For the text-containing cell, return its midpoint in (x, y) coordinate format. 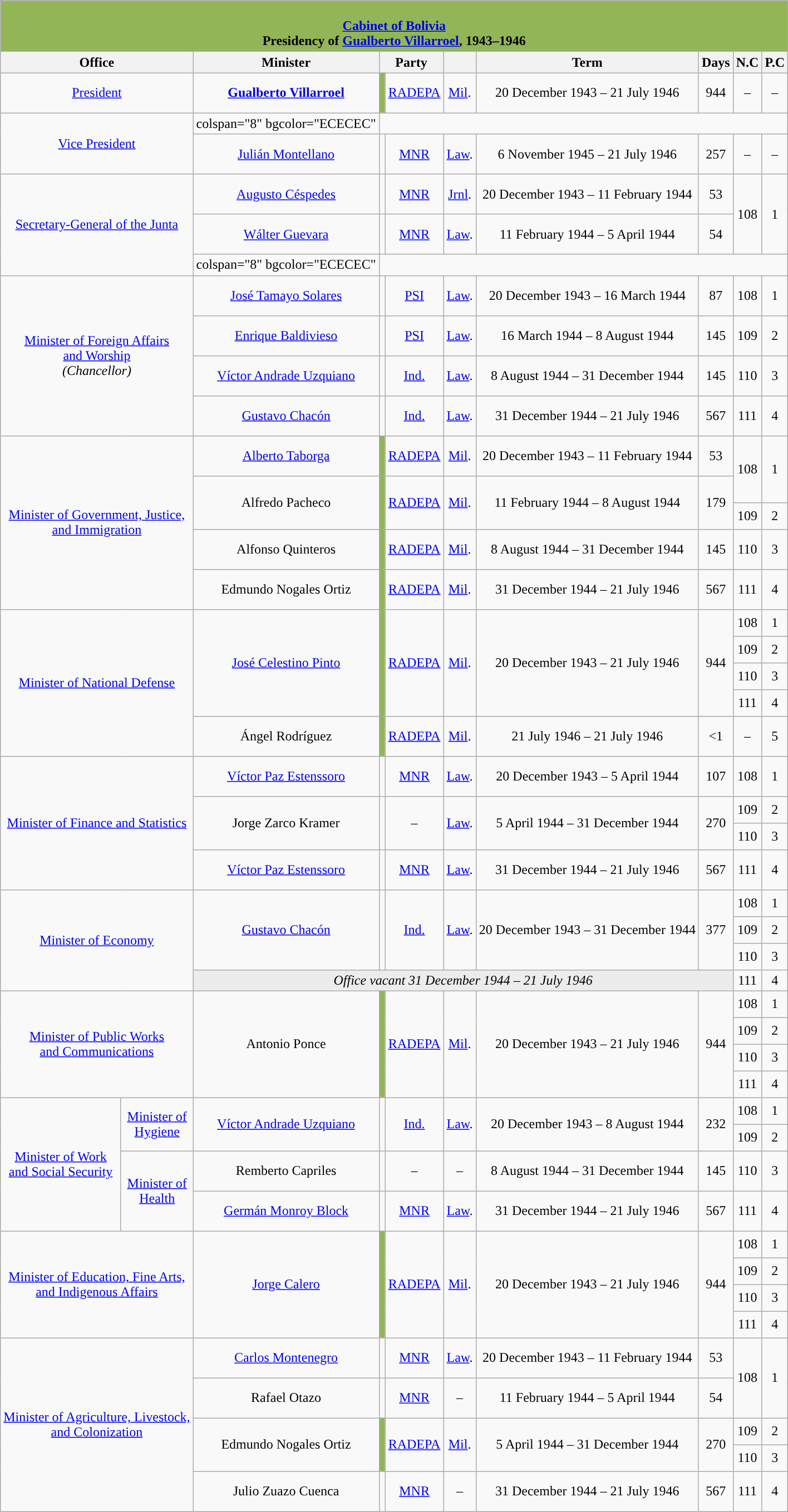
Secretary-General of the Junta (97, 225)
Minister of Economy (97, 940)
232 (716, 1124)
Jorge Calero (286, 1284)
Minister of Education, Fine Arts,and Indigenous Affairs (97, 1284)
Remberto Capriles (286, 1171)
Term (587, 62)
Office vacant 31 December 1944 – 21 July 1946 (463, 980)
Enrique Baldivieso (286, 335)
20 December 1943 – 8 August 1944 (587, 1124)
N.C (747, 62)
Office (97, 62)
Wálter Guevara (286, 234)
Minister of Government, Justice,and Immigration (97, 522)
377 (716, 930)
179 (716, 502)
20 December 1943 – 16 March 1944 (587, 295)
José Tamayo Solares (286, 295)
Minister of Public Worksand Communications (97, 1044)
16 March 1944 – 8 August 1944 (587, 335)
Jorge Zarco Kramer (286, 823)
11 February 1944 – 8 August 1944 (587, 502)
Cabinet of BoliviaPresidency of Gualberto Villarroel, 1943–1946 (394, 26)
Minister ofHygiene (157, 1124)
Minister of Workand Social Security (61, 1164)
Augusto Céspedes (286, 194)
José Celestino Pinto (286, 663)
Carlos Montenegro (286, 1358)
87 (716, 295)
Julián Montellano (286, 154)
Rafael Otazo (286, 1398)
20 December 1943 – 5 April 1944 (587, 776)
Julio Zuazo Cuenca (286, 1491)
Ángel Rodríguez (286, 736)
Germán Monroy Block (286, 1211)
5 (775, 736)
Gualberto Villarroel (286, 93)
Alfredo Pacheco (286, 502)
Jrnl. (460, 194)
Alberto Taborga (286, 456)
21 July 1946 – 21 July 1946 (587, 736)
Minister of Finance and Statistics (97, 823)
Minister ofHealth (157, 1191)
P.C (775, 62)
Days (716, 62)
<1 (716, 736)
Minister of National Defense (97, 683)
Alfonso Quinteros (286, 549)
20 December 1943 – 31 December 1944 (587, 930)
6 November 1945 – 21 July 1946 (587, 154)
107 (716, 776)
Minister (286, 62)
President (97, 93)
Vice President (97, 144)
Party (411, 62)
Minister of Foreign Affairsand Worship(Chancellor) (97, 355)
Minister of Agriculture, Livestock,and Colonization (97, 1425)
Antonio Ponce (286, 1044)
257 (716, 154)
